Scan for the cell matching the given text and deliver its (x, y) coordinate at center. 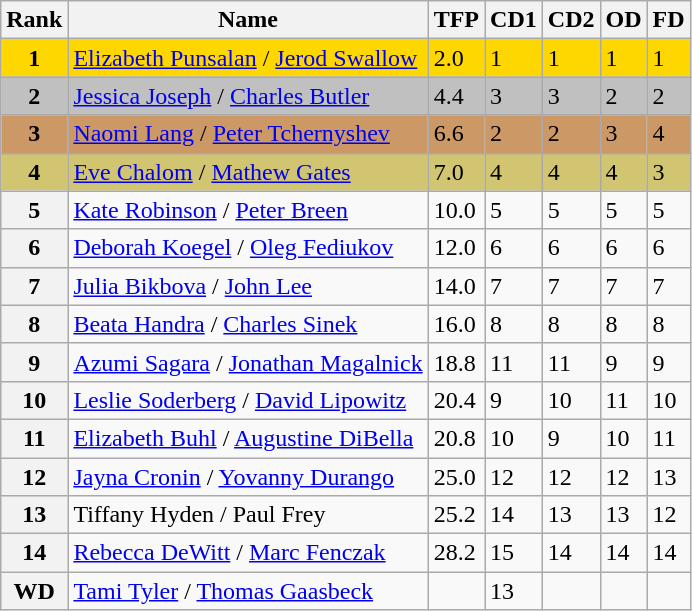
10.0 (456, 210)
Jessica Joseph / Charles Butler (248, 96)
Kate Robinson / Peter Breen (248, 210)
Tami Tyler / Thomas Gaasbeck (248, 591)
20.4 (456, 400)
7.0 (456, 172)
25.0 (456, 477)
6.6 (456, 134)
CD1 (514, 20)
Name (248, 20)
Deborah Koegel / Oleg Fediukov (248, 248)
15 (514, 553)
Elizabeth Punsalan / Jerod Swallow (248, 58)
4.4 (456, 96)
OD (624, 20)
Elizabeth Buhl / Augustine DiBella (248, 438)
25.2 (456, 515)
Jayna Cronin / Yovanny Durango (248, 477)
Rank (34, 20)
Naomi Lang / Peter Tchernyshev (248, 134)
Julia Bikbova / John Lee (248, 286)
Beata Handra / Charles Sinek (248, 324)
16.0 (456, 324)
20.8 (456, 438)
WD (34, 591)
28.2 (456, 553)
2.0 (456, 58)
14.0 (456, 286)
FD (668, 20)
TFP (456, 20)
CD2 (571, 20)
Rebecca DeWitt / Marc Fenczak (248, 553)
Tiffany Hyden / Paul Frey (248, 515)
Leslie Soderberg / David Lipowitz (248, 400)
Azumi Sagara / Jonathan Magalnick (248, 362)
12.0 (456, 248)
18.8 (456, 362)
Eve Chalom / Mathew Gates (248, 172)
